Scan for the cell matching the given text and deliver its [x, y] coordinate at center. 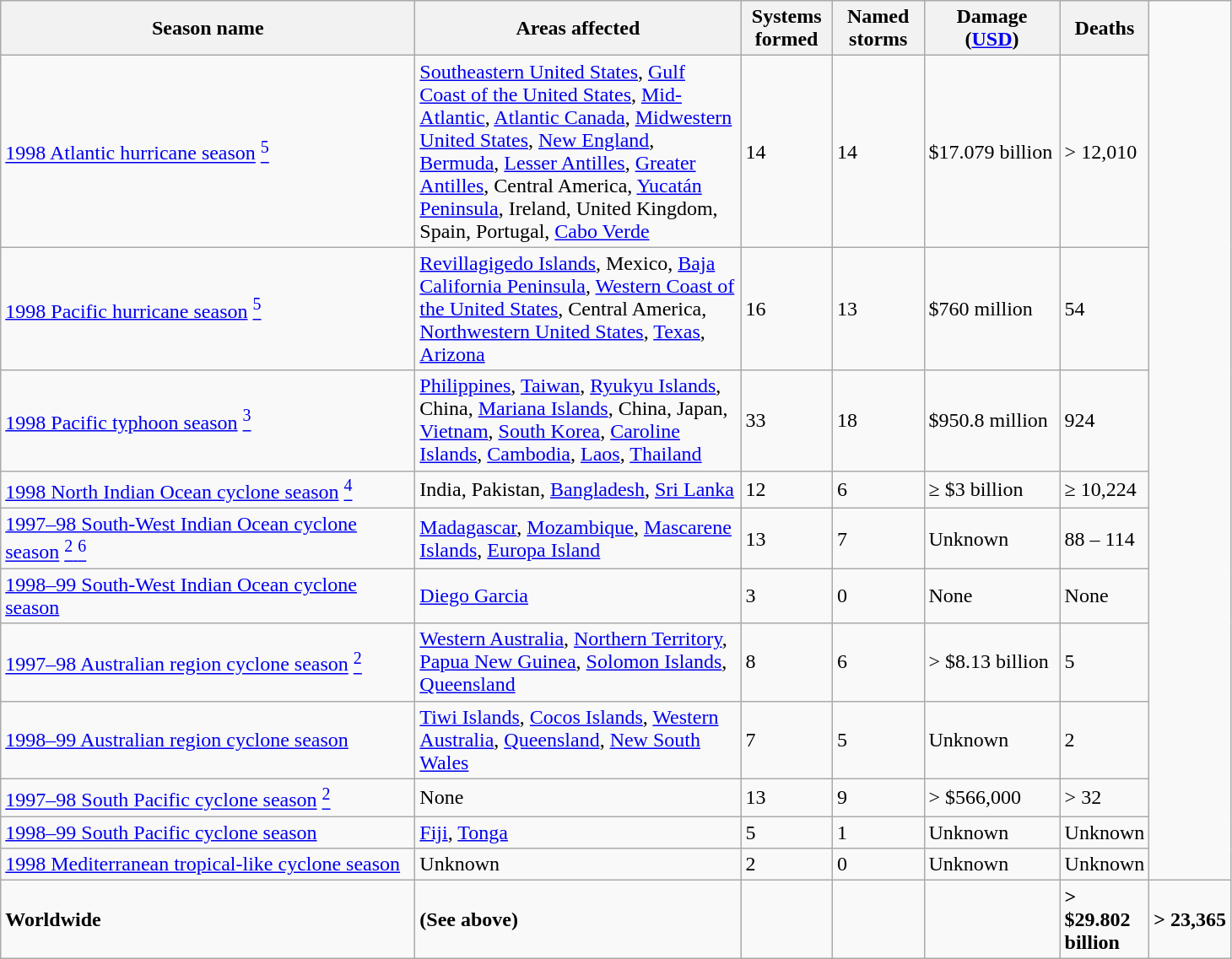
1 [878, 832]
(See above) [578, 919]
> $8.13 billion [992, 662]
1998 Pacific typhoon season 3 [208, 420]
Tiwi Islands, Cocos Islands, Western Australia, Queensland, New South Wales [578, 740]
Damage (USD) [992, 29]
33 [786, 420]
9 [878, 798]
Areas affected [578, 29]
1998–99 South Pacific cyclone season [208, 832]
1998 Mediterranean tropical-like cyclone season [208, 865]
18 [878, 420]
1997–98 South Pacific cyclone season 2 [208, 798]
1997–98 Australian region cyclone season 2 [208, 662]
Named storms [878, 29]
> $29.802 billion [1105, 919]
1997–98 South-West Indian Ocean cyclone season 2 6 [208, 539]
1998–99 South-West Indian Ocean cyclone season [208, 595]
> 23,365 [1190, 919]
16 [786, 309]
1998 North Indian Ocean cyclone season 4 [208, 489]
> 12,010 [1105, 152]
≥ $3 billion [992, 489]
924 [1105, 420]
$950.8 million [992, 420]
8 [786, 662]
$17.079 billion [992, 152]
Philippines, Taiwan, Ryukyu Islands, China, Mariana Islands, China, Japan, Vietnam, South Korea, Caroline Islands, Cambodia, Laos, Thailand [578, 420]
$760 million [992, 309]
Western Australia, Northern Territory, Papua New Guinea, Solomon Islands, Queensland [578, 662]
Fiji, Tonga [578, 832]
≥ 10,224 [1105, 489]
India, Pakistan, Bangladesh, Sri Lanka [578, 489]
> $566,000 [992, 798]
Deaths [1105, 29]
54 [1105, 309]
Diego Garcia [578, 595]
3 [786, 595]
Season name [208, 29]
1998–99 Australian region cyclone season [208, 740]
12 [786, 489]
Madagascar, Mozambique, Mascarene Islands, Europa Island [578, 539]
1998 Atlantic hurricane season 5 [208, 152]
88 – 114 [1105, 539]
1998 Pacific hurricane season 5 [208, 309]
Systems formed [786, 29]
> 32 [1105, 798]
Worldwide [208, 919]
